For the text-containing cell, return its midpoint in [X, Y] coordinate format. 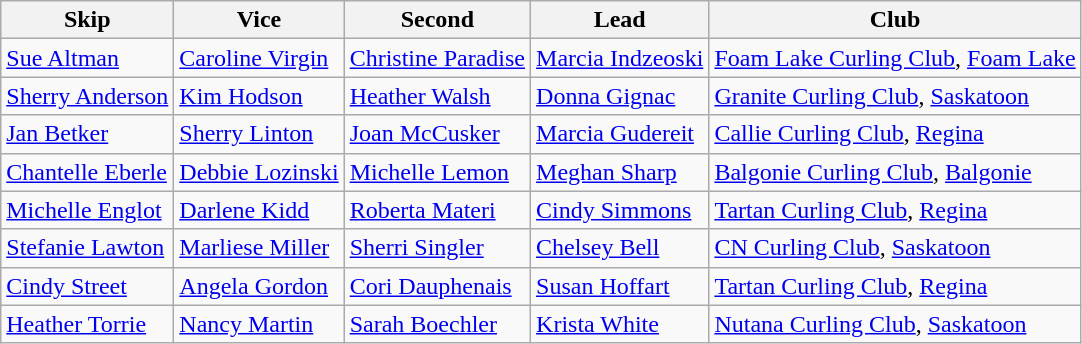
Sherry Linton [259, 134]
Jan Betker [88, 134]
Caroline Virgin [259, 58]
Stefanie Lawton [88, 248]
Sherri Singler [437, 248]
Sarah Boechler [437, 324]
Angela Gordon [259, 286]
Sherry Anderson [88, 96]
Chelsey Bell [620, 248]
Darlene Kidd [259, 210]
Club [895, 20]
Michelle Lemon [437, 172]
Cindy Street [88, 286]
Granite Curling Club, Saskatoon [895, 96]
Nutana Curling Club, Saskatoon [895, 324]
Susan Hoffart [620, 286]
Cindy Simmons [620, 210]
Second [437, 20]
Kim Hodson [259, 96]
Balgonie Curling Club, Balgonie [895, 172]
Roberta Materi [437, 210]
Lead [620, 20]
Sue Altman [88, 58]
Meghan Sharp [620, 172]
Krista White [620, 324]
Chantelle Eberle [88, 172]
Michelle Englot [88, 210]
Marcia Gudereit [620, 134]
Debbie Lozinski [259, 172]
Heather Torrie [88, 324]
Foam Lake Curling Club, Foam Lake [895, 58]
Heather Walsh [437, 96]
Nancy Martin [259, 324]
Vice [259, 20]
Callie Curling Club, Regina [895, 134]
Donna Gignac [620, 96]
CN Curling Club, Saskatoon [895, 248]
Marliese Miller [259, 248]
Joan McCusker [437, 134]
Christine Paradise [437, 58]
Skip [88, 20]
Cori Dauphenais [437, 286]
Marcia Indzeoski [620, 58]
